Identify which cell holds the provided text, then report its (X, Y) central coordinate. 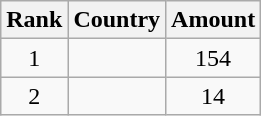
1 (34, 58)
Amount (214, 20)
Country (117, 20)
154 (214, 58)
Rank (34, 20)
2 (34, 96)
14 (214, 96)
